Locate the cell with the specified text and output its [X, Y] center coordinate. 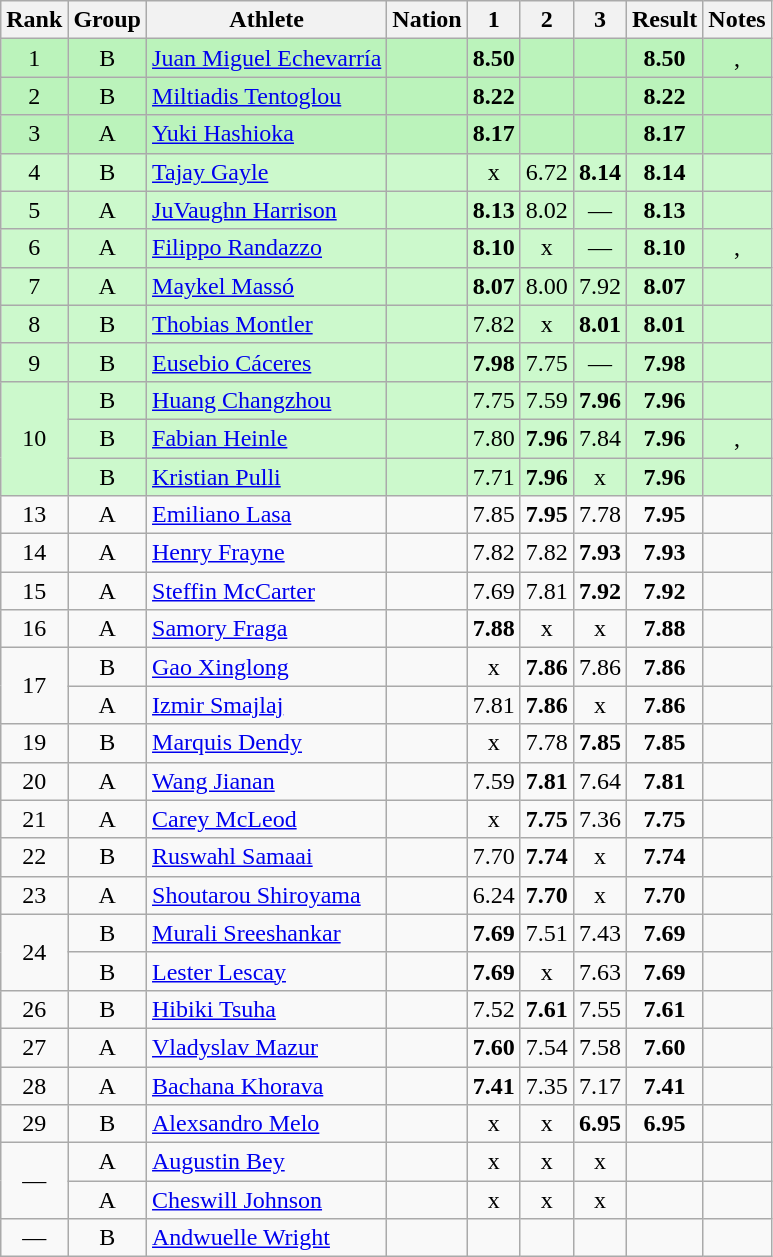
JuVaughn Harrison [267, 210]
28 [34, 1085]
5 [34, 210]
7.64 [600, 781]
Lester Lescay [267, 971]
Maykel Massó [267, 286]
17 [34, 686]
Murali Sreeshankar [267, 933]
14 [34, 553]
7.58 [600, 1047]
10 [34, 438]
24 [34, 952]
Juan Miguel Echevarría [267, 58]
6 [34, 248]
8 [34, 324]
7.54 [546, 1047]
Emiliano Lasa [267, 515]
7.35 [546, 1085]
7.17 [600, 1085]
Shoutarou Shiroyama [267, 895]
Gao Xinglong [267, 667]
19 [34, 743]
Samory Fraga [267, 629]
13 [34, 515]
26 [34, 1009]
Augustin Bey [267, 1162]
Wang Jianan [267, 781]
Andwuelle Wright [267, 1238]
Cheswill Johnson [267, 1200]
7.80 [494, 438]
7.84 [600, 438]
Result [664, 20]
Vladyslav Mazur [267, 1047]
8.02 [546, 210]
Rank [34, 20]
7.36 [600, 819]
7.55 [600, 1009]
Group [108, 20]
20 [34, 781]
6.24 [494, 895]
Bachana Khorava [267, 1085]
Filippo Randazzo [267, 248]
15 [34, 591]
Notes [737, 20]
Miltiadis Tentoglou [267, 96]
Eusebio Cáceres [267, 362]
Izmir Smajlaj [267, 705]
9 [34, 362]
23 [34, 895]
21 [34, 819]
7.52 [494, 1009]
Fabian Heinle [267, 438]
Marquis Dendy [267, 743]
7.43 [600, 933]
Carey McLeod [267, 819]
22 [34, 857]
6.72 [546, 172]
Tajay Gayle [267, 172]
8.00 [546, 286]
7.63 [600, 971]
7 [34, 286]
Nation [427, 20]
Hibiki Tsuha [267, 1009]
29 [34, 1124]
27 [34, 1047]
Alexsandro Melo [267, 1124]
Thobias Montler [267, 324]
Henry Frayne [267, 553]
4 [34, 172]
16 [34, 629]
7.71 [494, 477]
7.51 [546, 933]
Steffin McCarter [267, 591]
Yuki Hashioka [267, 134]
Ruswahl Samaai [267, 857]
Athlete [267, 20]
Kristian Pulli [267, 477]
Huang Changzhou [267, 400]
